Pinpoint the cell where the given text exists, returning its (x, y) midpoint coordinate. 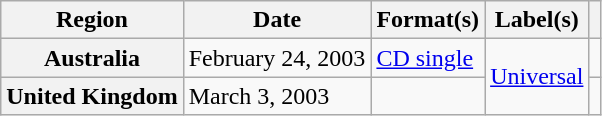
Australia (92, 58)
United Kingdom (92, 96)
Date (277, 20)
March 3, 2003 (277, 96)
Universal (537, 77)
February 24, 2003 (277, 58)
Label(s) (537, 20)
Region (92, 20)
Format(s) (428, 20)
CD single (428, 58)
